Find where the given text appears and provide that cell's center as (X, Y) coordinate. 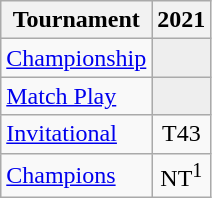
Champions (76, 176)
Tournament (76, 20)
Match Play (76, 96)
Championship (76, 58)
NT1 (182, 176)
T43 (182, 134)
2021 (182, 20)
Invitational (76, 134)
